Locate the cell with the specified text and output its (x, y) center coordinate. 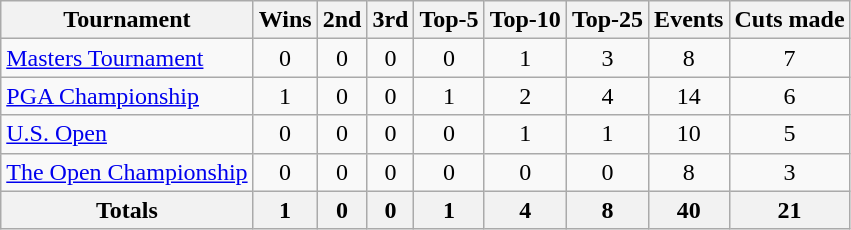
6 (790, 96)
Tournament (127, 20)
21 (790, 210)
Cuts made (790, 20)
10 (689, 134)
Top-10 (525, 20)
The Open Championship (127, 172)
Top-25 (607, 20)
U.S. Open (127, 134)
3rd (390, 20)
14 (689, 96)
Top-5 (449, 20)
5 (790, 134)
Totals (127, 210)
2nd (342, 20)
Masters Tournament (127, 58)
40 (689, 210)
Wins (285, 20)
7 (790, 58)
PGA Championship (127, 96)
2 (525, 96)
Events (689, 20)
